Detect which cell encompasses the target text, then output its [X, Y] center coordinate. 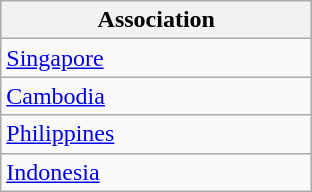
Singapore [156, 58]
Indonesia [156, 172]
Philippines [156, 134]
Cambodia [156, 96]
Association [156, 20]
